Return the (X, Y) coordinate for the center point of the cell that contains the specified text.  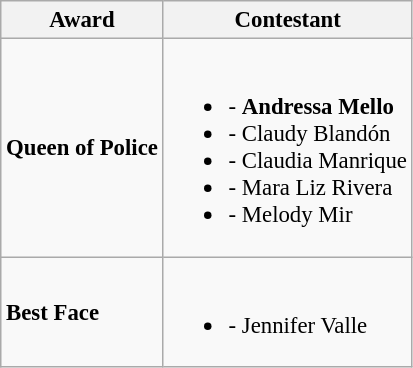
Contestant (288, 20)
- Andressa Mello - Claudy Blandón - Claudia Manrique - Mara Liz Rivera - Melody Mir (288, 148)
Queen of Police (82, 148)
Best Face (82, 312)
Award (82, 20)
- Jennifer Valle (288, 312)
